Locate the cell with the specified text and output its (x, y) center coordinate. 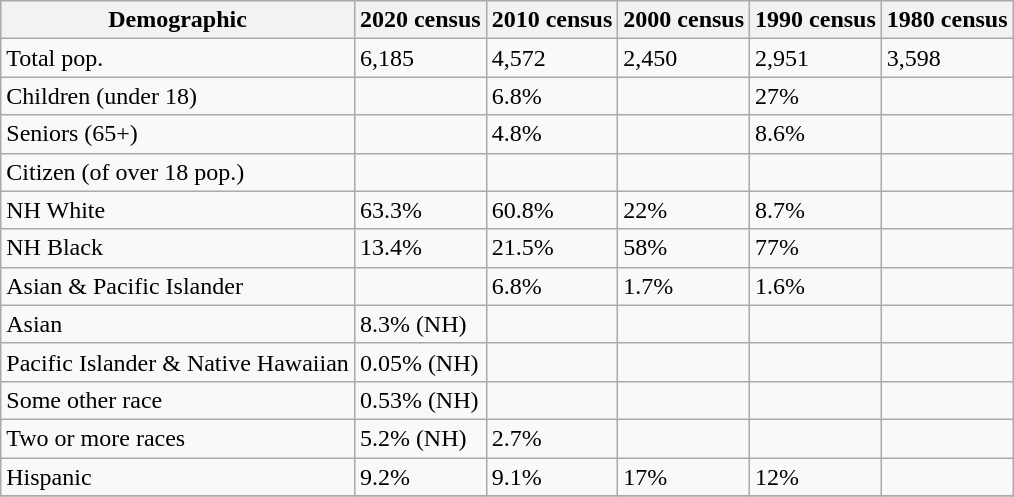
8.3% (NH) (420, 324)
0.53% (NH) (420, 400)
4.8% (552, 134)
Seniors (65+) (178, 134)
1980 census (947, 20)
2,951 (816, 58)
27% (816, 96)
NH Black (178, 248)
58% (684, 248)
2010 census (552, 20)
8.7% (816, 210)
12% (816, 477)
NH White (178, 210)
5.2% (NH) (420, 438)
9.2% (420, 477)
Two or more races (178, 438)
22% (684, 210)
1.6% (816, 286)
Pacific Islander & Native Hawaiian (178, 362)
77% (816, 248)
8.6% (816, 134)
Total pop. (178, 58)
2000 census (684, 20)
Asian (178, 324)
Asian & Pacific Islander (178, 286)
Some other race (178, 400)
6,185 (420, 58)
2,450 (684, 58)
21.5% (552, 248)
3,598 (947, 58)
Children (under 18) (178, 96)
63.3% (420, 210)
60.8% (552, 210)
13.4% (420, 248)
2.7% (552, 438)
Citizen (of over 18 pop.) (178, 172)
Hispanic (178, 477)
Demographic (178, 20)
4,572 (552, 58)
0.05% (NH) (420, 362)
1.7% (684, 286)
17% (684, 477)
2020 census (420, 20)
1990 census (816, 20)
9.1% (552, 477)
